Output the (X, Y) coordinate of the center of the cell containing the given text.  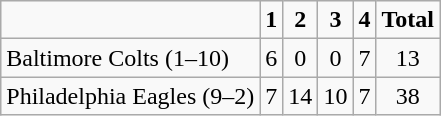
1 (272, 20)
14 (300, 96)
Total (408, 20)
38 (408, 96)
Philadelphia Eagles (9–2) (130, 96)
4 (364, 20)
Baltimore Colts (1–10) (130, 58)
3 (336, 20)
10 (336, 96)
13 (408, 58)
2 (300, 20)
6 (272, 58)
